Identify which cell holds the provided text, then report its (X, Y) central coordinate. 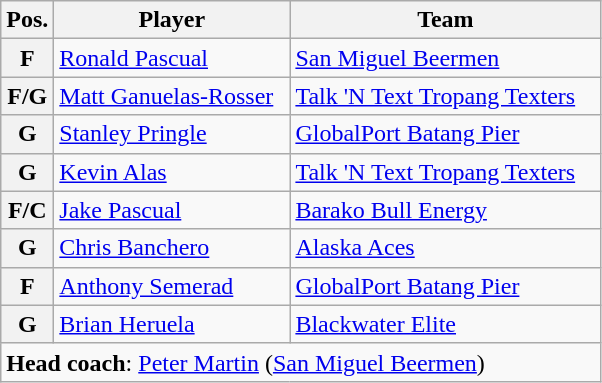
Anthony Semerad (172, 286)
Head coach: Peter Martin (San Miguel Beermen) (301, 362)
Blackwater Elite (446, 324)
Matt Ganuelas-Rosser (172, 96)
Player (172, 20)
Alaska Aces (446, 248)
Jake Pascual (172, 210)
Team (446, 20)
F/G (28, 96)
Barako Bull Energy (446, 210)
Brian Heruela (172, 324)
Stanley Pringle (172, 134)
Ronald Pascual (172, 58)
Kevin Alas (172, 172)
San Miguel Beermen (446, 58)
F/C (28, 210)
Pos. (28, 20)
Chris Banchero (172, 248)
